Locate the cell with the specified text and output its [x, y] center coordinate. 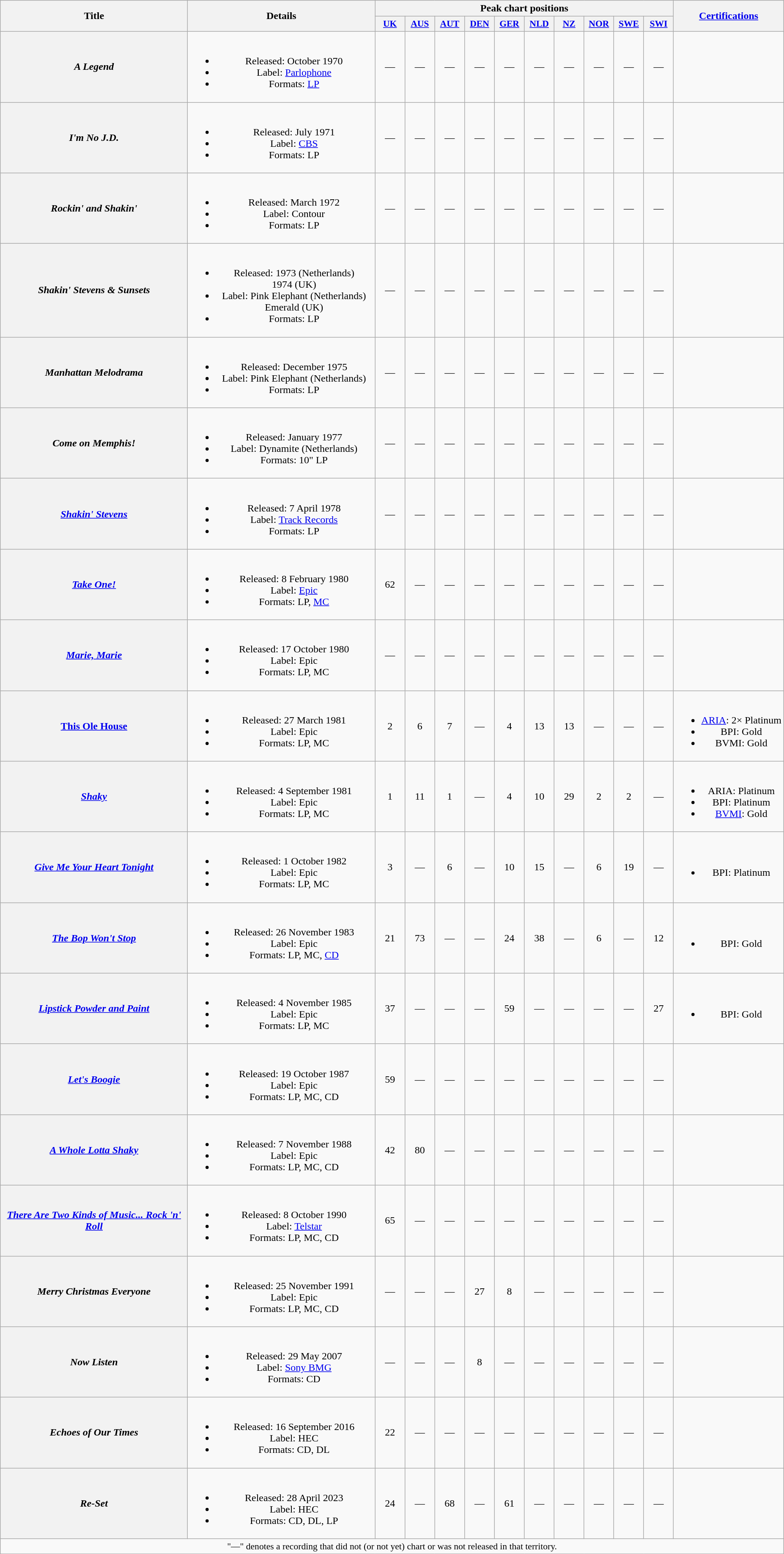
Shaky [94, 796]
73 [419, 938]
I'm No J.D. [94, 138]
A Whole Lotta Shaky [94, 1150]
Details [282, 16]
Released: 7 November 1988Label: EpicFormats: LP, MC, CD [282, 1150]
7 [450, 726]
Merry Christmas Everyone [94, 1291]
22 [390, 1433]
21 [390, 938]
Released: 8 October 1990Label: TelstarFormats: LP, MC, CD [282, 1220]
Rockin' and Shakin' [94, 208]
Released: 4 September 1981Label: EpicFormats: LP, MC [282, 796]
AUS [419, 24]
12 [659, 938]
Released: 29 May 2007Label: Sony BMGFormats: CD [282, 1362]
ARIA: 2× PlatinumBPI: GoldBVMI: Gold [729, 726]
This Ole House [94, 726]
Released: 17 October 1980Label: EpicFormats: LP, MC [282, 655]
Peak chart positions [524, 8]
BPI: Platinum [729, 867]
AUT [450, 24]
Give Me Your Heart Tonight [94, 867]
A Legend [94, 67]
80 [419, 1150]
3 [390, 867]
The Bop Won't Stop [94, 938]
Released: December 1975Label: Pink Elephant (Netherlands)Formats: LP [282, 372]
Released: 27 March 1981Label: EpicFormats: LP, MC [282, 726]
11 [419, 796]
Released: 25 November 1991Label: EpicFormats: LP, MC, CD [282, 1291]
Shakin' Stevens [94, 514]
Shakin' Stevens & Sunsets [94, 290]
SWI [659, 24]
29 [569, 796]
Released: 1 October 1982Label: EpicFormats: LP, MC [282, 867]
Released: July 1971Label: CBSFormats: LP [282, 138]
61 [509, 1504]
Released: January 1977Label: Dynamite (Netherlands)Formats: 10" LP [282, 443]
37 [390, 1009]
Marie, Marie [94, 655]
GER [509, 24]
Echoes of Our Times [94, 1433]
Certifications [729, 16]
NLD [540, 24]
Released: March 1972Label: ContourFormats: LP [282, 208]
Released: 16 September 2016Label: HECFormats: CD, DL [282, 1433]
Take One! [94, 585]
Released: 4 November 1985Label: EpicFormats: LP, MC [282, 1009]
Released: 26 November 1983Label: EpicFormats: LP, MC, CD [282, 938]
Title [94, 16]
19 [629, 867]
ARIA: PlatinumBPI: PlatinumBVMI: Gold [729, 796]
NZ [569, 24]
42 [390, 1150]
There Are Two Kinds of Music... Rock 'n' Roll [94, 1220]
Come on Memphis! [94, 443]
Released: 1973 (Netherlands)1974 (UK)Label: Pink Elephant (Netherlands)Emerald (UK)Formats: LP [282, 290]
65 [390, 1220]
SWE [629, 24]
Released: 19 October 1987Label: EpicFormats: LP, MC, CD [282, 1079]
Now Listen [94, 1362]
NOR [599, 24]
UK [390, 24]
DEN [480, 24]
Manhattan Melodrama [94, 372]
Lipstick Powder and Paint [94, 1009]
Re-Set [94, 1504]
15 [540, 867]
Released: 8 February 1980Label: EpicFormats: LP, MC [282, 585]
"—" denotes a recording that did not (or not yet) chart or was not released in that territory. [392, 1546]
Let's Boogie [94, 1079]
62 [390, 585]
68 [450, 1504]
Released: 7 April 1978Label: Track RecordsFormats: LP [282, 514]
Released: October 1970Label: ParlophoneFormats: LP [282, 67]
Released: 28 April 2023Label: HECFormats: CD, DL, LP [282, 1504]
38 [540, 938]
